Return the [x, y] coordinate for the center point of the cell that contains the specified text.  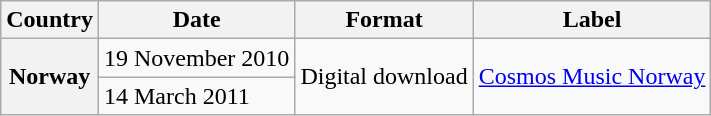
14 March 2011 [196, 96]
Cosmos Music Norway [592, 77]
Country [50, 20]
19 November 2010 [196, 58]
Format [384, 20]
Label [592, 20]
Digital download [384, 77]
Date [196, 20]
Norway [50, 77]
